Provide the [x, y] coordinate of the cell's center where the given text is located.  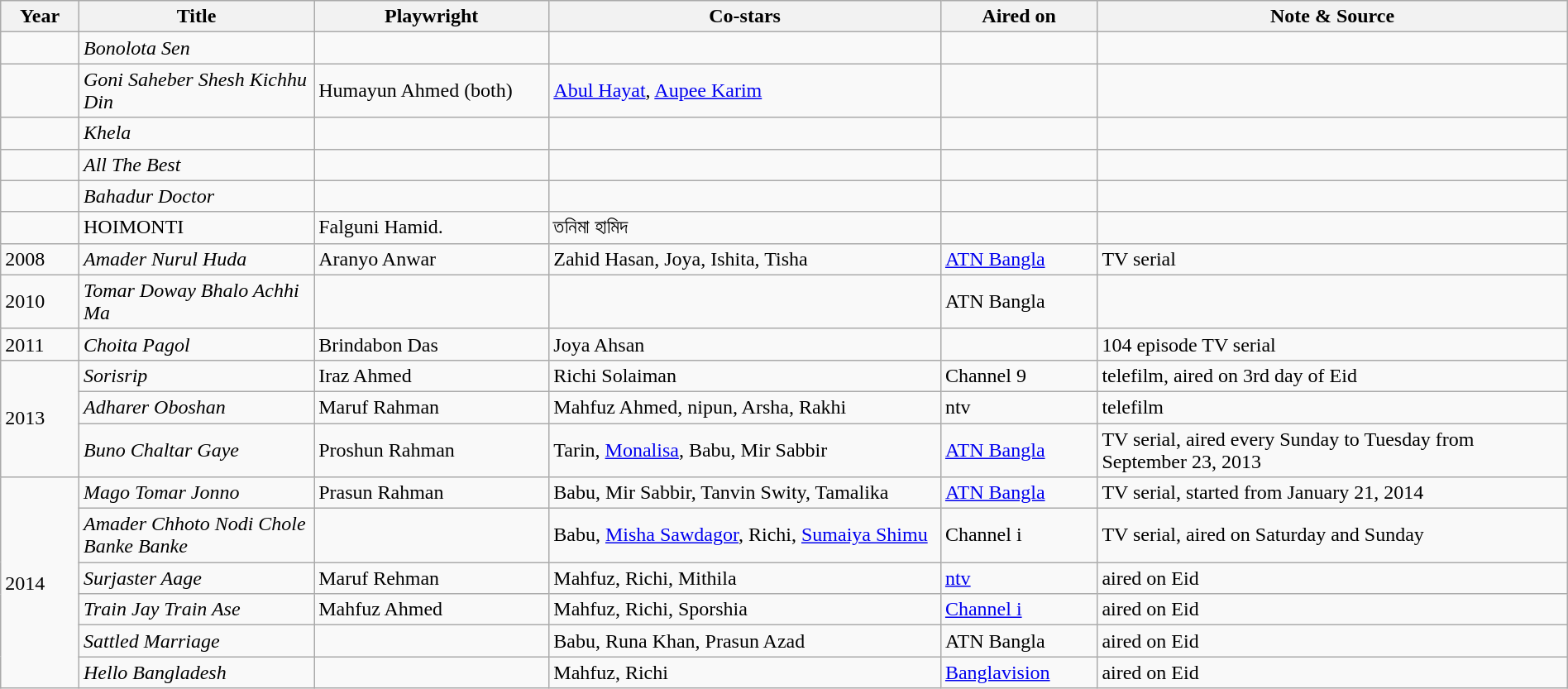
Mago Tomar Jonno [196, 493]
Surjaster Aage [196, 578]
Hello Bangladesh [196, 672]
telefilm, aired on 3rd day of Eid [1332, 376]
Babu, Misha Sawdagor, Richi, Sumaiya Shimu [745, 536]
Title [196, 17]
Amader Chhoto Nodi Chole Banke Banke [196, 536]
Playwright [432, 17]
Joya Ahsan [745, 344]
104 episode TV serial [1332, 344]
HOIMONTI [196, 227]
Buno Chaltar Gaye [196, 450]
Tomar Doway Bhalo Achhi Ma [196, 301]
Train Jay Train Ase [196, 610]
Humayun Ahmed (both) [432, 91]
Mahfuz Ahmed [432, 610]
Falguni Hamid. [432, 227]
Mahfuz Ahmed, nipun, Arsha, Rakhi [745, 407]
Mahfuz, Richi [745, 672]
Bahadur Doctor [196, 196]
Brindabon Das [432, 344]
Maruf Rahman [432, 407]
Choita Pagol [196, 344]
Adharer Oboshan [196, 407]
Amader Nurul Huda [196, 259]
telefilm [1332, 407]
2011 [40, 344]
Iraz Ahmed [432, 376]
Aranyo Anwar [432, 259]
Proshun Rahman [432, 450]
TV serial, started from January 21, 2014 [1332, 493]
Abul Hayat, Aupee Karim [745, 91]
TV serial [1332, 259]
TV serial, aired every Sunday to Tuesday from September 23, 2013 [1332, 450]
Aired on [1019, 17]
2010 [40, 301]
Zahid Hasan, Joya, Ishita, Tisha [745, 259]
Khela [196, 133]
Goni Saheber Shesh Kichhu Din [196, 91]
All The Best [196, 165]
Babu, Runa Khan, Prasun Azad [745, 641]
Mahfuz, Richi, Sporshia [745, 610]
Bonolota Sen [196, 48]
তনিমা হামিদ [745, 227]
Channel 9 [1019, 376]
Year [40, 17]
2013 [40, 419]
Mahfuz, Richi, Mithila [745, 578]
2014 [40, 582]
Sorisrip [196, 376]
Banglavision [1019, 672]
Babu, Mir Sabbir, Tanvin Swity, Tamalika [745, 493]
Note & Source [1332, 17]
Sattled Marriage [196, 641]
Co-stars [745, 17]
2008 [40, 259]
Maruf Rehman [432, 578]
Prasun Rahman [432, 493]
Richi Solaiman [745, 376]
TV serial, aired on Saturday and Sunday [1332, 536]
Tarin, Monalisa, Babu, Mir Sabbir [745, 450]
